Capture the cell that displays the provided text and extract its [X, Y] central coordinate. 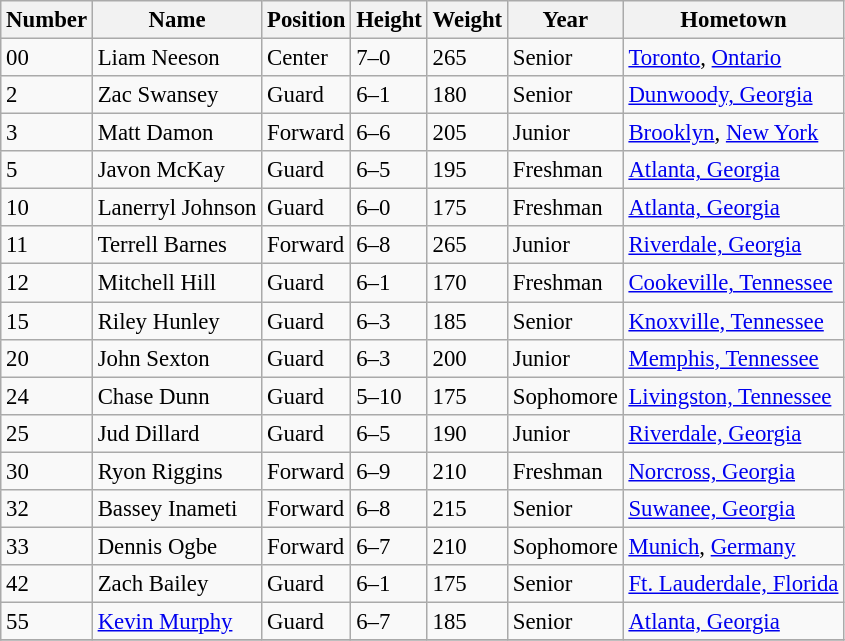
5 [47, 170]
24 [47, 396]
195 [467, 170]
Terrell Barnes [176, 245]
Hometown [734, 20]
5–10 [389, 396]
John Sexton [176, 358]
Height [389, 20]
32 [47, 509]
Zac Swansey [176, 95]
20 [47, 358]
3 [47, 133]
200 [467, 358]
Riley Hunley [176, 321]
Dennis Ogbe [176, 546]
190 [467, 433]
Weight [467, 20]
Year [565, 20]
Position [306, 20]
6–6 [389, 133]
42 [47, 584]
Munich, Germany [734, 546]
Number [47, 20]
Chase Dunn [176, 396]
Jud Dillard [176, 433]
Liam Neeson [176, 58]
205 [467, 133]
10 [47, 208]
Matt Damon [176, 133]
25 [47, 433]
Knoxville, Tennessee [734, 321]
Dunwoody, Georgia [734, 95]
Brooklyn, New York [734, 133]
Livingston, Tennessee [734, 396]
Norcross, Georgia [734, 471]
Bassey Inameti [176, 509]
6–0 [389, 208]
Mitchell Hill [176, 283]
6–9 [389, 471]
2 [47, 95]
33 [47, 546]
12 [47, 283]
Toronto, Ontario [734, 58]
180 [467, 95]
30 [47, 471]
170 [467, 283]
55 [47, 621]
Name [176, 20]
Zach Bailey [176, 584]
Cookeville, Tennessee [734, 283]
Ft. Lauderdale, Florida [734, 584]
215 [467, 509]
15 [47, 321]
Kevin Murphy [176, 621]
Ryon Riggins [176, 471]
Suwanee, Georgia [734, 509]
00 [47, 58]
Memphis, Tennessee [734, 358]
Lanerryl Johnson [176, 208]
7–0 [389, 58]
Center [306, 58]
11 [47, 245]
Javon McKay [176, 170]
